For the text-containing cell, return its midpoint in [X, Y] coordinate format. 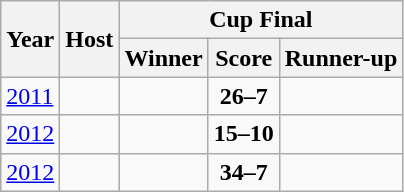
Host [90, 39]
Score [244, 58]
15–10 [244, 134]
26–7 [244, 96]
2011 [30, 96]
Runner-up [341, 58]
Cup Final [261, 20]
Year [30, 39]
Winner [164, 58]
34–7 [244, 172]
